Locate the cell with the specified text and output its (x, y) center coordinate. 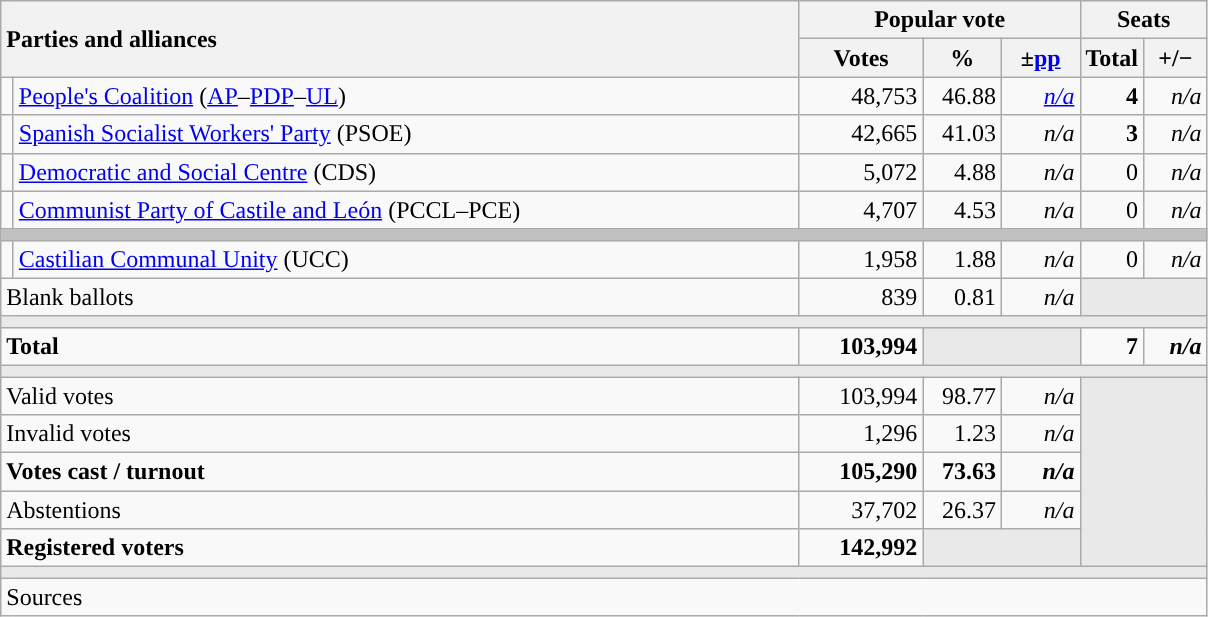
+/− (1176, 58)
4.88 (962, 172)
46.88 (962, 96)
0.81 (962, 297)
Spanish Socialist Workers' Party (PSOE) (406, 134)
Communist Party of Castile and León (PCCL–PCE) (406, 210)
26.37 (962, 510)
Votes (861, 58)
1.23 (962, 434)
1,296 (861, 434)
People's Coalition (AP–PDP–UL) (406, 96)
1.88 (962, 259)
Valid votes (400, 395)
Castilian Communal Unity (UCC) (406, 259)
5,072 (861, 172)
73.63 (962, 472)
48,753 (861, 96)
839 (861, 297)
4 (1112, 96)
Parties and alliances (400, 39)
1,958 (861, 259)
Abstentions (400, 510)
4,707 (861, 210)
105,290 (861, 472)
Popular vote (940, 20)
±pp (1040, 58)
3 (1112, 134)
Seats (1144, 20)
98.77 (962, 395)
142,992 (861, 548)
42,665 (861, 134)
Sources (604, 597)
41.03 (962, 134)
Votes cast / turnout (400, 472)
4.53 (962, 210)
7 (1112, 346)
37,702 (861, 510)
Registered voters (400, 548)
Blank ballots (400, 297)
Democratic and Social Centre (CDS) (406, 172)
Invalid votes (400, 434)
% (962, 58)
